For the text-containing cell, return its midpoint in [X, Y] coordinate format. 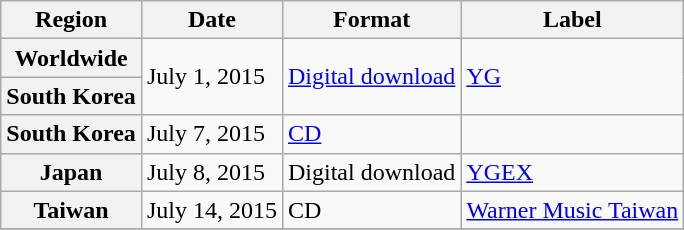
Label [572, 20]
Region [72, 20]
YG [572, 77]
Warner Music Taiwan [572, 210]
July 14, 2015 [212, 210]
Date [212, 20]
July 1, 2015 [212, 77]
Format [371, 20]
Taiwan [72, 210]
July 8, 2015 [212, 172]
Worldwide [72, 58]
July 7, 2015 [212, 134]
YGEX [572, 172]
Japan [72, 172]
